Scan for the cell matching the given text and deliver its (X, Y) coordinate at center. 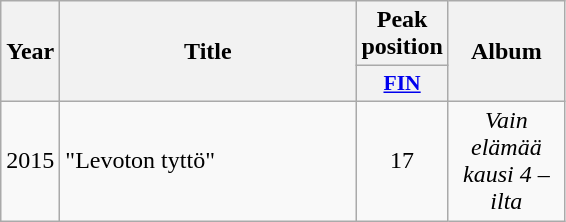
Album (506, 52)
17 (402, 160)
Peak position (402, 34)
Year (30, 52)
2015 (30, 160)
Vain elämää kausi 4 – ilta (506, 160)
Title (208, 52)
FIN (402, 84)
"Levoton tyttö" (208, 160)
